Scan for the cell matching the given text and deliver its [x, y] coordinate at center. 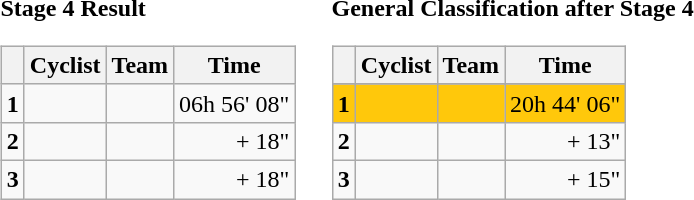
+ 15" [566, 179]
+ 13" [566, 141]
20h 44' 06" [566, 103]
06h 56' 08" [234, 103]
